Scan for the cell matching the given text and deliver its [X, Y] coordinate at center. 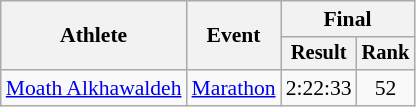
Final [348, 19]
52 [386, 88]
Moath Alkhawaldeh [94, 88]
Result [319, 54]
Rank [386, 54]
Marathon [234, 88]
Athlete [94, 36]
Event [234, 36]
2:22:33 [319, 88]
